Output the (X, Y) coordinate of the center of the cell containing the given text.  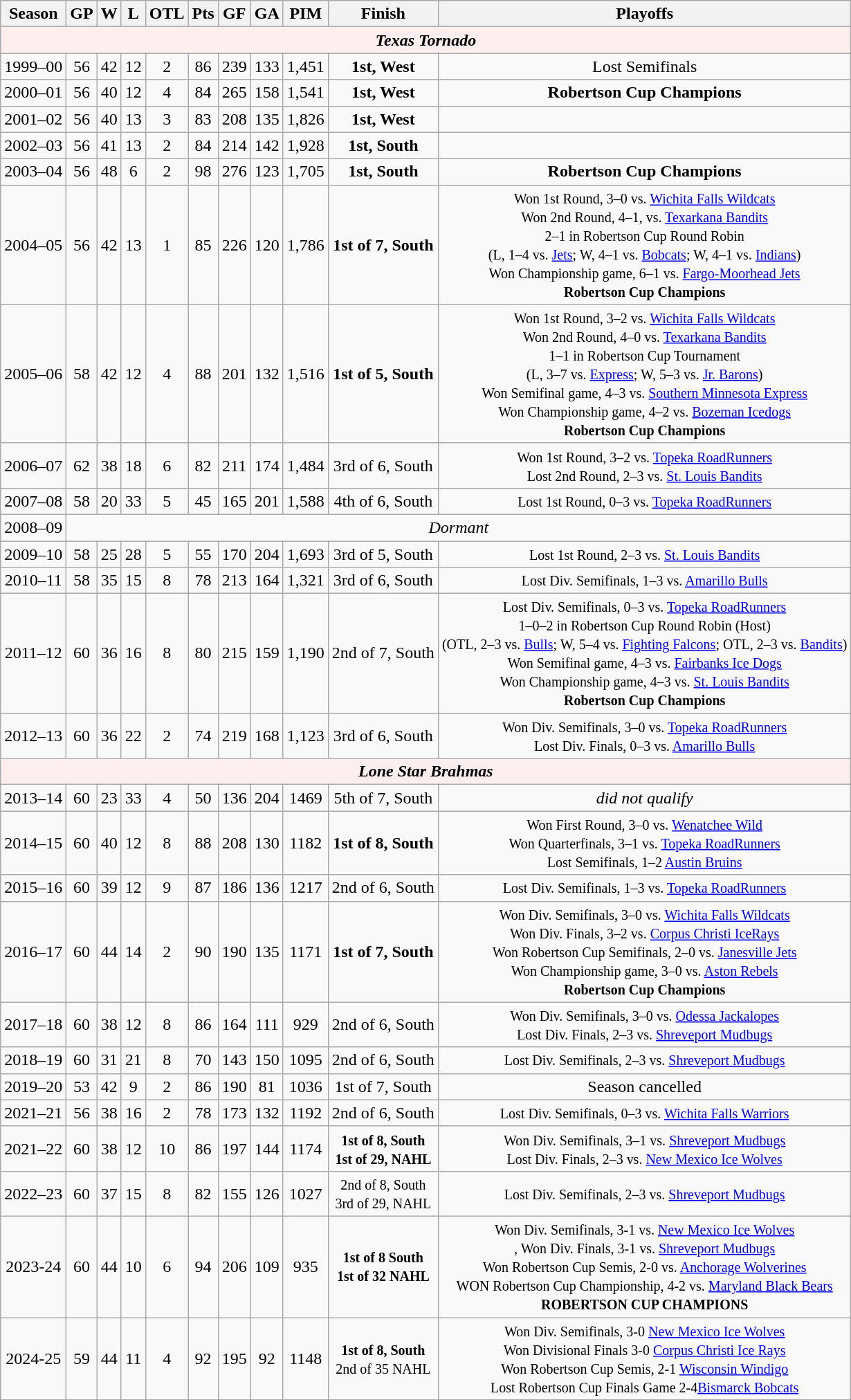
Lost Div. Semifinals, 1–3 vs. Topeka RoadRunners (645, 888)
39 (109, 888)
206 (234, 1266)
123 (267, 172)
74 (203, 736)
Lost Div. Semifinals, 0–3 vs. Wichita Falls Warriors (645, 1113)
2004–05 (33, 245)
2023-24 (33, 1266)
Finish (383, 14)
211 (234, 465)
98 (203, 172)
41 (109, 145)
1,826 (306, 119)
1148 (306, 1359)
GP (82, 14)
1st of 8, South (383, 843)
150 (267, 1060)
142 (267, 145)
4th of 6, South (383, 501)
935 (306, 1266)
Texas Tornado (426, 40)
Dormant (459, 527)
2006–07 (33, 465)
2010–11 (33, 581)
1 (167, 245)
1,786 (306, 245)
1,484 (306, 465)
1st of 8, South1st of 29, NAHL (383, 1149)
165 (234, 501)
144 (267, 1149)
PIM (306, 14)
276 (234, 172)
87 (203, 888)
OTL (167, 14)
L (133, 14)
186 (234, 888)
1st of 5, South (383, 374)
Won 1st Round, 3–2 vs. Topeka RoadRunnersLost 2nd Round, 2–3 vs. St. Louis Bandits (645, 465)
45 (203, 501)
70 (203, 1060)
2001–02 (33, 119)
18 (133, 465)
59 (82, 1359)
1,516 (306, 374)
3rd of 5, South (383, 554)
85 (203, 245)
80 (203, 653)
W (109, 14)
2002–03 (33, 145)
Lost Div. Semifinals, 1–3 vs. Amarillo Bulls (645, 581)
90 (203, 952)
Won Div. Semifinals, 3–0 vs. Topeka RoadRunnersLost Div. Finals, 0–3 vs. Amarillo Bulls (645, 736)
Lost Semifinals (645, 66)
1,693 (306, 554)
1095 (306, 1060)
55 (203, 554)
1182 (306, 843)
126 (267, 1193)
2015–16 (33, 888)
1027 (306, 1193)
35 (109, 581)
53 (82, 1087)
62 (82, 465)
1036 (306, 1087)
1,321 (306, 581)
1469 (306, 798)
2011–12 (33, 653)
3 (167, 119)
1999–00 (33, 66)
1,123 (306, 736)
2012–13 (33, 736)
2017–18 (33, 1024)
214 (234, 145)
1171 (306, 952)
20 (109, 501)
170 (234, 554)
2019–20 (33, 1087)
1,705 (306, 172)
143 (234, 1060)
2008–09 (33, 527)
226 (234, 245)
23 (109, 798)
21 (133, 1060)
265 (234, 93)
174 (267, 465)
195 (234, 1359)
GA (267, 14)
Playoffs (645, 14)
219 (234, 736)
14 (133, 952)
2016–17 (33, 952)
25 (109, 554)
94 (203, 1266)
215 (234, 653)
929 (306, 1024)
1,541 (306, 93)
Season (33, 14)
155 (234, 1193)
2013–14 (33, 798)
Won Div. Semifinals, 3–1 vs. Shreveport MudbugsLost Div. Finals, 2–3 vs. New Mexico Ice Wolves (645, 1149)
1,190 (306, 653)
158 (267, 93)
2021–22 (33, 1149)
Lone Star Brahmas (426, 772)
120 (267, 245)
1192 (306, 1113)
1st of 8, South 2nd of 35 NAHL (383, 1359)
1174 (306, 1149)
1,588 (306, 501)
133 (267, 66)
168 (267, 736)
28 (133, 554)
2000–01 (33, 93)
130 (267, 843)
Won Div. Semifinals, 3–0 vs. Odessa JackalopesLost Div. Finals, 2–3 vs. Shreveport Mudbugs (645, 1024)
GF (234, 14)
31 (109, 1060)
Lost 1st Round, 2–3 vs. St. Louis Bandits (645, 554)
Season cancelled (645, 1087)
1,928 (306, 145)
1,451 (306, 66)
37 (109, 1193)
50 (203, 798)
Pts (203, 14)
81 (267, 1087)
1217 (306, 888)
Won First Round, 3–0 vs. Wenatchee WildWon Quarterfinals, 3–1 vs. Topeka RoadRunnersLost Semifinals, 1–2 Austin Bruins (645, 843)
239 (234, 66)
Lost 1st Round, 0–3 vs. Topeka RoadRunners (645, 501)
2009–10 (33, 554)
83 (203, 119)
159 (267, 653)
2005–06 (33, 374)
2014–15 (33, 843)
111 (267, 1024)
2021–21 (33, 1113)
22 (133, 736)
1st of 8 South 1st of 32 NAHL (383, 1266)
173 (234, 1113)
2003–04 (33, 172)
11 (133, 1359)
48 (109, 172)
2024-25 (33, 1359)
2nd of 7, South (383, 653)
2022–23 (33, 1193)
2018–19 (33, 1060)
did not qualify (645, 798)
213 (234, 581)
109 (267, 1266)
2nd of 8, South3rd of 29, NAHL (383, 1193)
2007–08 (33, 501)
5th of 7, South (383, 798)
197 (234, 1149)
